For the text-containing cell, return its midpoint in (X, Y) coordinate format. 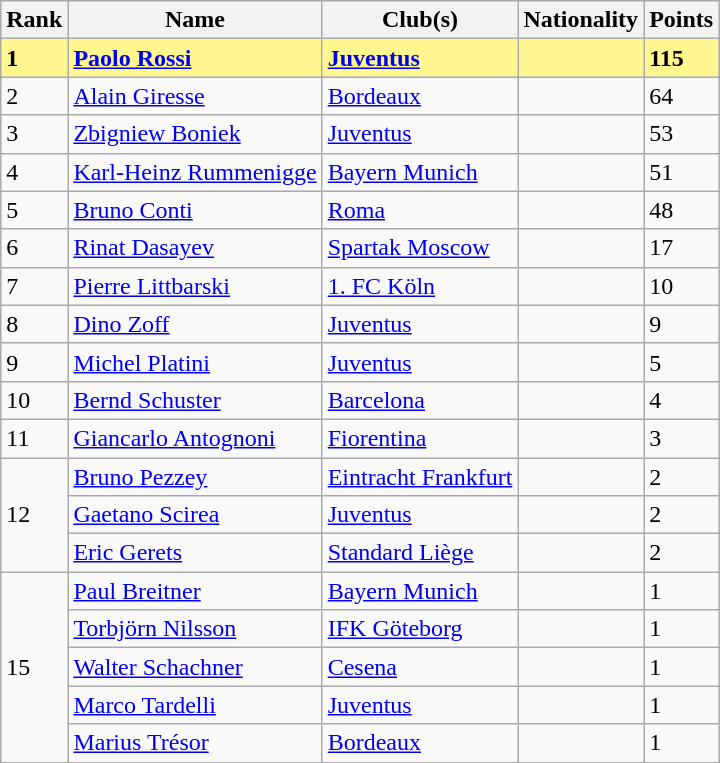
64 (682, 96)
IFK Göteborg (420, 629)
Marco Tardelli (195, 705)
Nationality (581, 20)
Alain Giresse (195, 96)
Standard Liège (420, 553)
Spartak Moscow (420, 248)
Zbigniew Boniek (195, 134)
Eintracht Frankfurt (420, 477)
11 (34, 438)
Cesena (420, 667)
Roma (420, 210)
Giancarlo Antognoni (195, 438)
17 (682, 248)
Barcelona (420, 400)
Pierre Littbarski (195, 286)
15 (34, 667)
48 (682, 210)
Dino Zoff (195, 324)
Points (682, 20)
Bruno Conti (195, 210)
51 (682, 172)
Club(s) (420, 20)
Michel Platini (195, 362)
Karl-Heinz Rummenigge (195, 172)
Gaetano Scirea (195, 515)
115 (682, 58)
6 (34, 248)
1. FC Köln (420, 286)
Paul Breitner (195, 591)
53 (682, 134)
Fiorentina (420, 438)
Eric Gerets (195, 553)
Bernd Schuster (195, 400)
Marius Trésor (195, 743)
Name (195, 20)
7 (34, 286)
Bruno Pezzey (195, 477)
Rank (34, 20)
Walter Schachner (195, 667)
Paolo Rossi (195, 58)
12 (34, 515)
Rinat Dasayev (195, 248)
8 (34, 324)
Torbjörn Nilsson (195, 629)
